Capture the cell that displays the provided text and extract its [x, y] central coordinate. 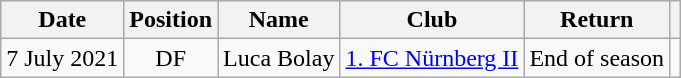
1. FC Nürnberg II [432, 58]
DF [171, 58]
7 July 2021 [62, 58]
Luca Bolay [279, 58]
Return [597, 20]
Date [62, 20]
Name [279, 20]
Position [171, 20]
End of season [597, 58]
Club [432, 20]
